Return [X, Y] of the center of cell containing provided text 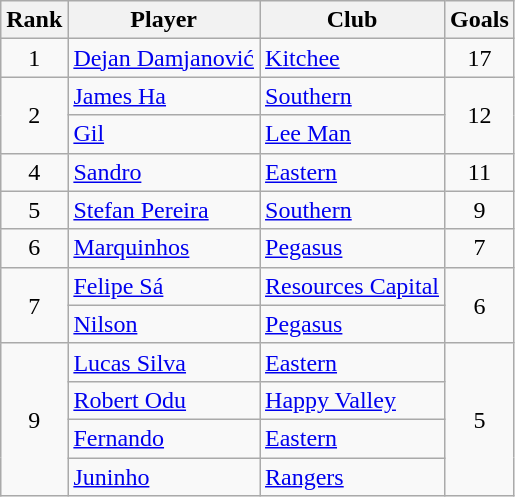
Lee Man [352, 134]
James Ha [164, 96]
Gil [164, 134]
Club [352, 20]
Kitchee [352, 58]
Player [164, 20]
11 [480, 172]
Nilson [164, 324]
Robert Odu [164, 400]
Felipe Sá [164, 286]
Happy Valley [352, 400]
Resources Capital [352, 286]
2 [34, 115]
17 [480, 58]
Lucas Silva [164, 362]
Rank [34, 20]
1 [34, 58]
4 [34, 172]
Goals [480, 20]
Sandro [164, 172]
Dejan Damjanović [164, 58]
12 [480, 115]
Stefan Pereira [164, 210]
Rangers [352, 477]
Juninho [164, 477]
Marquinhos [164, 248]
Fernando [164, 438]
